Return (X, Y) of the center of cell containing provided text 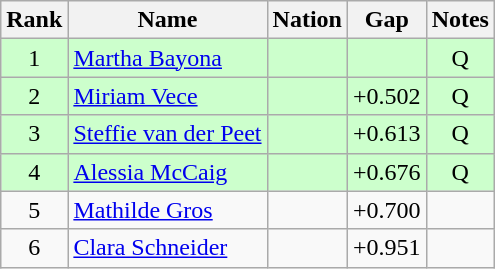
+0.502 (386, 96)
Mathilde Gros (168, 210)
+0.700 (386, 210)
Alessia McCaig (168, 172)
+0.951 (386, 248)
4 (34, 172)
+0.613 (386, 134)
Steffie van der Peet (168, 134)
1 (34, 58)
2 (34, 96)
3 (34, 134)
Martha Bayona (168, 58)
6 (34, 248)
Miriam Vece (168, 96)
Nation (307, 20)
Notes (460, 20)
Gap (386, 20)
+0.676 (386, 172)
5 (34, 210)
Rank (34, 20)
Name (168, 20)
Clara Schneider (168, 248)
